Provide the (X, Y) coordinate of the cell's center where the given text is located.  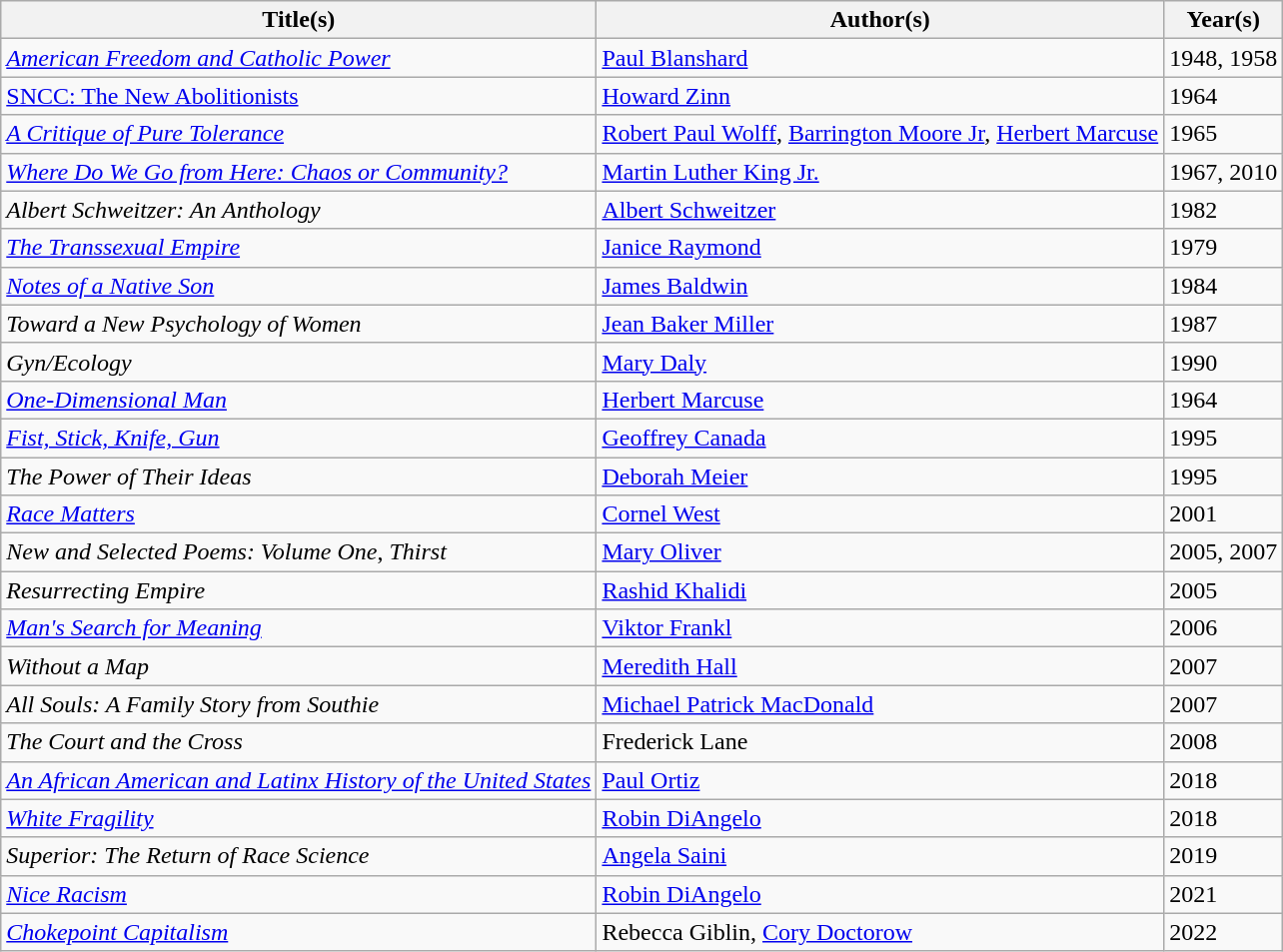
1984 (1223, 286)
2006 (1223, 628)
One-Dimensional Man (299, 400)
Rebecca Giblin, Cory Doctorow (880, 932)
SNCC: The New Abolitionists (299, 96)
An African American and Latinx History of the United States (299, 780)
Notes of a Native Son (299, 286)
Where Do We Go from Here: Chaos or Community? (299, 172)
Year(s) (1223, 20)
Superior: The Return of Race Science (299, 856)
Geoffrey Canada (880, 438)
2001 (1223, 514)
Janice Raymond (880, 248)
Herbert Marcuse (880, 400)
Jean Baker Miller (880, 324)
White Fragility (299, 818)
A Critique of Pure Tolerance (299, 134)
1987 (1223, 324)
Paul Ortiz (880, 780)
James Baldwin (880, 286)
1967, 2010 (1223, 172)
Howard Zinn (880, 96)
Chokepoint Capitalism (299, 932)
Viktor Frankl (880, 628)
Author(s) (880, 20)
Nice Racism (299, 894)
2021 (1223, 894)
1979 (1223, 248)
Robert Paul Wolff, Barrington Moore Jr, Herbert Marcuse (880, 134)
The Power of Their Ideas (299, 476)
Michael Patrick MacDonald (880, 704)
Albert Schweitzer (880, 210)
Paul Blanshard (880, 58)
Angela Saini (880, 856)
2008 (1223, 742)
Albert Schweitzer: An Anthology (299, 210)
2005, 2007 (1223, 552)
Fist, Stick, Knife, Gun (299, 438)
All Souls: A Family Story from Southie (299, 704)
The Court and the Cross (299, 742)
Meredith Hall (880, 666)
Martin Luther King Jr. (880, 172)
1982 (1223, 210)
Gyn/Ecology (299, 362)
2022 (1223, 932)
1965 (1223, 134)
Cornel West (880, 514)
Frederick Lane (880, 742)
Rashid Khalidi (880, 590)
New and Selected Poems: Volume One, Thirst (299, 552)
1990 (1223, 362)
2019 (1223, 856)
Toward a New Psychology of Women (299, 324)
Race Matters (299, 514)
1948, 1958 (1223, 58)
2005 (1223, 590)
Mary Oliver (880, 552)
American Freedom and Catholic Power (299, 58)
Mary Daly (880, 362)
Deborah Meier (880, 476)
Resurrecting Empire (299, 590)
Man's Search for Meaning (299, 628)
Without a Map (299, 666)
Title(s) (299, 20)
The Transsexual Empire (299, 248)
